Provide the (x, y) coordinate of the cell's center where the given text is located.  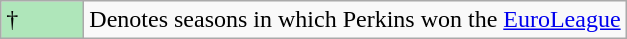
† (42, 20)
Denotes seasons in which Perkins won the EuroLeague (355, 20)
